Detect which cell encompasses the target text, then output its [X, Y] center coordinate. 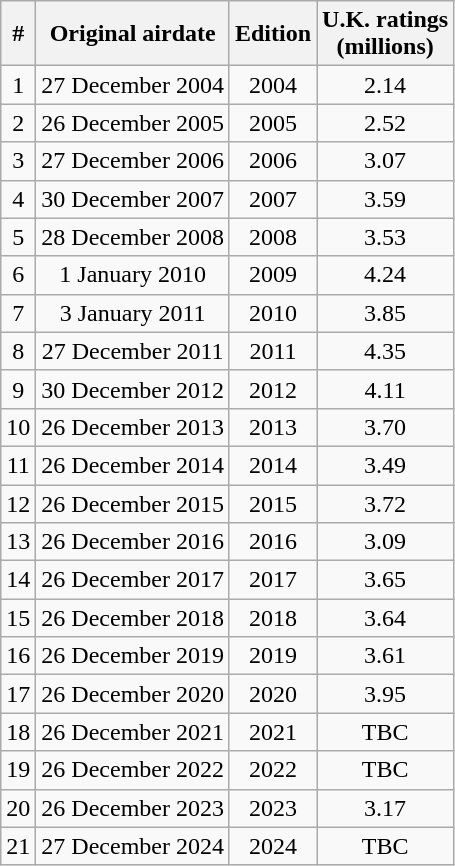
26 December 2005 [133, 123]
14 [18, 580]
26 December 2017 [133, 580]
7 [18, 313]
2 [18, 123]
3.72 [386, 503]
2007 [272, 199]
11 [18, 465]
26 December 2022 [133, 770]
26 December 2018 [133, 618]
3 [18, 161]
18 [18, 732]
4.24 [386, 275]
2008 [272, 237]
20 [18, 808]
27 December 2024 [133, 846]
2020 [272, 694]
4.35 [386, 351]
6 [18, 275]
3.17 [386, 808]
8 [18, 351]
3.59 [386, 199]
2021 [272, 732]
3.53 [386, 237]
27 December 2006 [133, 161]
26 December 2021 [133, 732]
2015 [272, 503]
3.70 [386, 427]
2012 [272, 389]
1 January 2010 [133, 275]
26 December 2016 [133, 542]
3.09 [386, 542]
3 January 2011 [133, 313]
3.49 [386, 465]
2.52 [386, 123]
19 [18, 770]
27 December 2011 [133, 351]
12 [18, 503]
2.14 [386, 85]
3.61 [386, 656]
26 December 2015 [133, 503]
26 December 2013 [133, 427]
U.K. ratings(millions) [386, 34]
2018 [272, 618]
2017 [272, 580]
4 [18, 199]
3.65 [386, 580]
9 [18, 389]
Edition [272, 34]
2024 [272, 846]
3.07 [386, 161]
Original airdate [133, 34]
16 [18, 656]
28 December 2008 [133, 237]
13 [18, 542]
1 [18, 85]
21 [18, 846]
26 December 2019 [133, 656]
3.85 [386, 313]
26 December 2023 [133, 808]
2010 [272, 313]
2013 [272, 427]
15 [18, 618]
2009 [272, 275]
2023 [272, 808]
26 December 2014 [133, 465]
3.64 [386, 618]
2006 [272, 161]
# [18, 34]
2004 [272, 85]
2011 [272, 351]
2005 [272, 123]
17 [18, 694]
30 December 2007 [133, 199]
2022 [272, 770]
4.11 [386, 389]
26 December 2020 [133, 694]
5 [18, 237]
2016 [272, 542]
2014 [272, 465]
30 December 2012 [133, 389]
3.95 [386, 694]
10 [18, 427]
27 December 2004 [133, 85]
2019 [272, 656]
